Determine the (X, Y) coordinate at the center of the cell enclosing the given text.  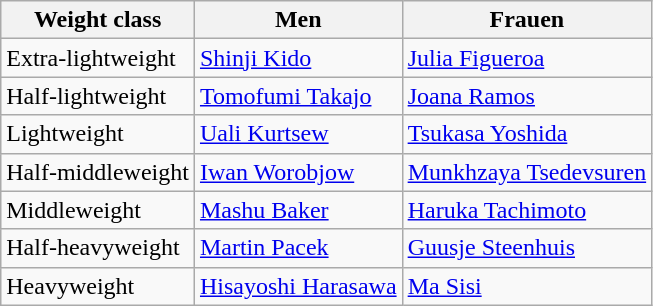
Tsukasa Yoshida (527, 134)
Munkhzaya Tsedevsuren (527, 172)
Shinji Kido (298, 58)
Lightweight (98, 134)
Men (298, 20)
Middleweight (98, 210)
Frauen (527, 20)
Joana Ramos (527, 96)
Ma Sisi (527, 286)
Hisayoshi Harasawa (298, 286)
Mashu Baker (298, 210)
Half-heavyweight (98, 248)
Heavyweight (98, 286)
Uali Kurtsew (298, 134)
Haruka Tachimoto (527, 210)
Julia Figueroa (527, 58)
Martin Pacek (298, 248)
Iwan Worobjow (298, 172)
Half-middleweight (98, 172)
Guusje Steenhuis (527, 248)
Half-lightweight (98, 96)
Extra-lightweight (98, 58)
Tomofumi Takajo (298, 96)
Weight class (98, 20)
